Capture the cell that displays the provided text and extract its [X, Y] central coordinate. 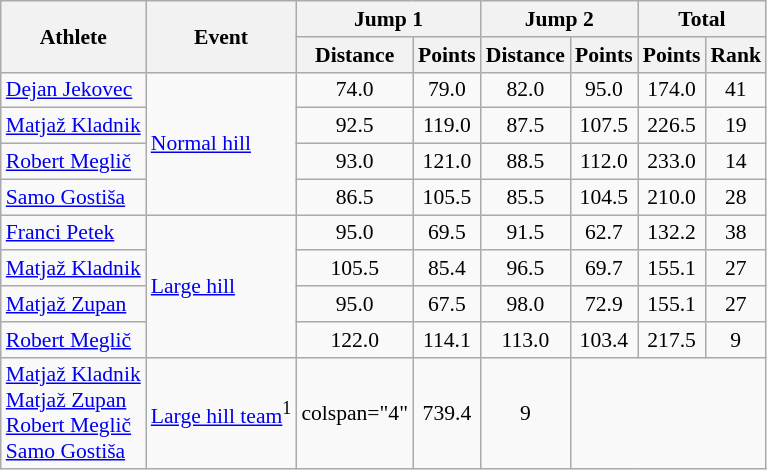
Franci Petek [74, 233]
112.0 [604, 162]
19 [736, 126]
79.0 [447, 90]
104.5 [604, 197]
colspan="4" [354, 413]
41 [736, 90]
28 [736, 197]
132.2 [672, 233]
96.5 [526, 269]
739.4 [447, 413]
Jump 2 [560, 19]
69.7 [604, 269]
62.7 [604, 233]
85.5 [526, 197]
88.5 [526, 162]
14 [736, 162]
122.0 [354, 340]
Dejan Jekovec [74, 90]
91.5 [526, 233]
98.0 [526, 304]
107.5 [604, 126]
93.0 [354, 162]
Matjaž Zupan [74, 304]
217.5 [672, 340]
Athlete [74, 36]
67.5 [447, 304]
86.5 [354, 197]
113.0 [526, 340]
Rank [736, 55]
Samo Gostiša [74, 197]
92.5 [354, 126]
Large hill [222, 286]
226.5 [672, 126]
121.0 [447, 162]
82.0 [526, 90]
103.4 [604, 340]
Large hill team1 [222, 413]
174.0 [672, 90]
72.9 [604, 304]
Event [222, 36]
Normal hill [222, 143]
85.4 [447, 269]
69.5 [447, 233]
210.0 [672, 197]
87.5 [526, 126]
38 [736, 233]
233.0 [672, 162]
119.0 [447, 126]
Matjaž KladnikMatjaž ZupanRobert MegličSamo Gostiša [74, 413]
114.1 [447, 340]
Jump 1 [388, 19]
74.0 [354, 90]
Total [702, 19]
